Detect which cell encompasses the target text, then output its [x, y] center coordinate. 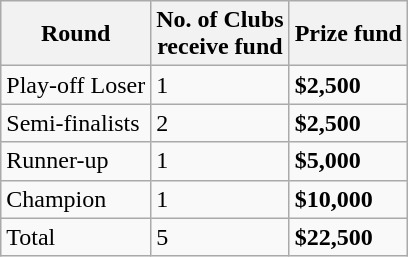
$10,000 [348, 199]
Runner-up [76, 161]
$5,000 [348, 161]
Play-off Loser [76, 85]
No. of Clubsreceive fund [220, 34]
Prize fund [348, 34]
Champion [76, 199]
5 [220, 237]
Total [76, 237]
$22,500 [348, 237]
Semi-finalists [76, 123]
2 [220, 123]
Round [76, 34]
